Extract the [x, y] coordinate from the center of the cell holding the provided text.  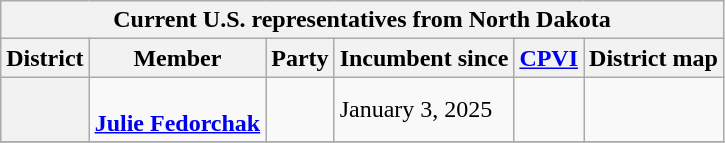
District [45, 58]
January 3, 2025 [424, 110]
Julie Fedorchak [178, 110]
Current U.S. representatives from North Dakota [362, 20]
Incumbent since [424, 58]
District map [654, 58]
Party [300, 58]
CPVI [549, 58]
Member [178, 58]
